Find where the given text appears and provide that cell's center as (X, Y) coordinate. 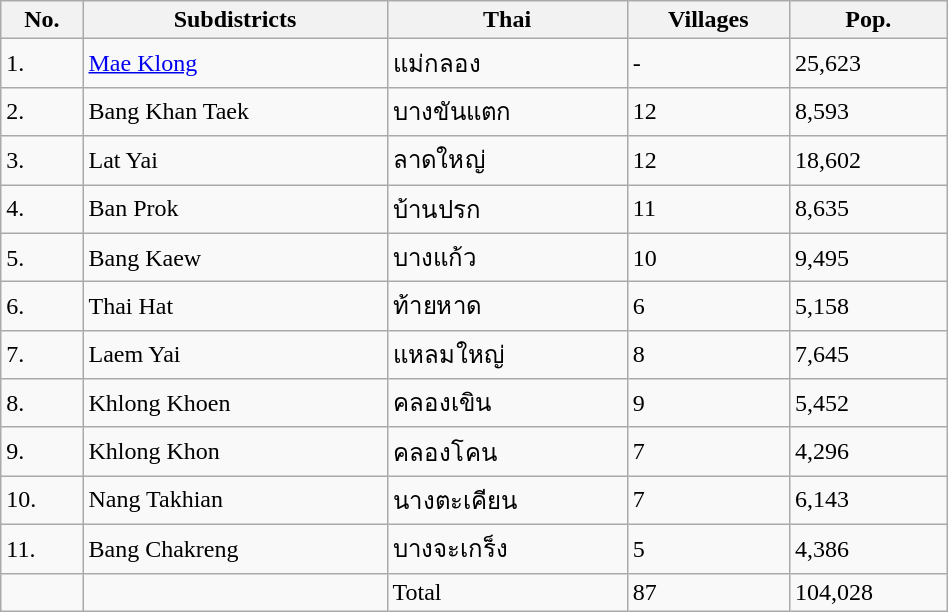
Bang Chakreng (235, 548)
3. (42, 160)
Thai (507, 20)
Khlong Khon (235, 452)
87 (708, 592)
- (708, 64)
Bang Khan Taek (235, 112)
25,623 (868, 64)
5 (708, 548)
Mae Klong (235, 64)
คลองเขิน (507, 404)
ท้ายหาด (507, 306)
Subdistricts (235, 20)
11. (42, 548)
4,296 (868, 452)
10. (42, 500)
104,028 (868, 592)
Villages (708, 20)
5. (42, 258)
No. (42, 20)
8 (708, 354)
7. (42, 354)
8,635 (868, 208)
บางขันแตก (507, 112)
แม่กลอง (507, 64)
แหลมใหญ่ (507, 354)
บางแก้ว (507, 258)
6. (42, 306)
Pop. (868, 20)
6,143 (868, 500)
บางจะเกร็ง (507, 548)
นางตะเคียน (507, 500)
18,602 (868, 160)
Thai Hat (235, 306)
ลาดใหญ่ (507, 160)
Ban Prok (235, 208)
Total (507, 592)
2. (42, 112)
1. (42, 64)
Lat Yai (235, 160)
9,495 (868, 258)
9. (42, 452)
10 (708, 258)
Laem Yai (235, 354)
7,645 (868, 354)
6 (708, 306)
บ้านปรก (507, 208)
Khlong Khoen (235, 404)
8,593 (868, 112)
5,158 (868, 306)
5,452 (868, 404)
Bang Kaew (235, 258)
11 (708, 208)
4. (42, 208)
คลองโคน (507, 452)
8. (42, 404)
4,386 (868, 548)
9 (708, 404)
Nang Takhian (235, 500)
